Capture the cell that displays the provided text and extract its (X, Y) central coordinate. 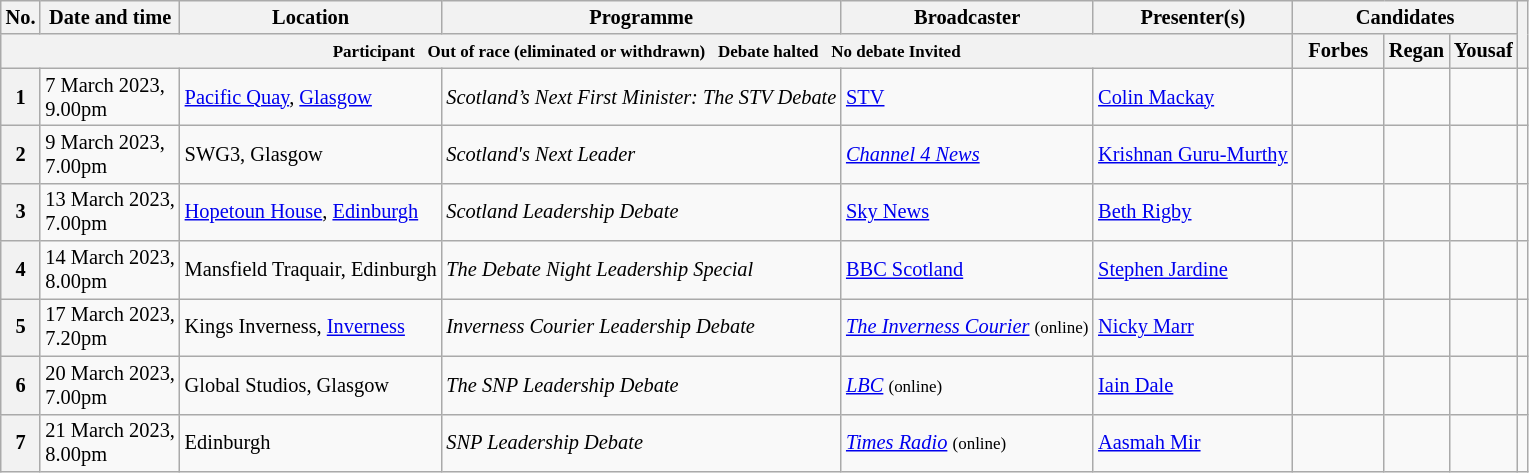
The SNP Leadership Debate (641, 385)
BBC Scotland (967, 270)
Scotland’s Next First Minister: The STV Debate (641, 97)
6 (21, 385)
Times Radio (online) (967, 443)
Kings Inverness, Inverness (311, 327)
Channel 4 News (967, 154)
2 (21, 154)
14 March 2023,8.00pm (110, 270)
Date and time (110, 17)
Participant Out of race (eliminated or withdrawn) Debate halted No debate Invited (647, 51)
Candidates (1406, 17)
The Debate Night Leadership Special (641, 270)
LBC (online) (967, 385)
No. (21, 17)
7 (21, 443)
Global Studios, Glasgow (311, 385)
Regan (1416, 51)
The Inverness Courier (online) (967, 327)
Inverness Courier Leadership Debate (641, 327)
Krishnan Guru-Murthy (1192, 154)
17 March 2023,7.20pm (110, 327)
Edinburgh (311, 443)
Yousaf (1484, 51)
Beth Rigby (1192, 212)
Sky News (967, 212)
4 (21, 270)
Aasmah Mir (1192, 443)
SNP Leadership Debate (641, 443)
Colin Mackay (1192, 97)
9 March 2023,7.00pm (110, 154)
Nicky Marr (1192, 327)
Broadcaster (967, 17)
Mansfield Traquair, Edinburgh (311, 270)
Iain Dale (1192, 385)
Stephen Jardine (1192, 270)
21 March 2023,8.00pm (110, 443)
20 March 2023,7.00pm (110, 385)
Scotland's Next Leader (641, 154)
13 March 2023,7.00pm (110, 212)
SWG3, Glasgow (311, 154)
3 (21, 212)
Presenter(s) (1192, 17)
STV (967, 97)
5 (21, 327)
Forbes (1338, 51)
1 (21, 97)
Programme (641, 17)
Scotland Leadership Debate (641, 212)
Pacific Quay, Glasgow (311, 97)
7 March 2023,9.00pm (110, 97)
Hopetoun House, Edinburgh (311, 212)
Location (311, 17)
